Scan for the cell matching the given text and deliver its (X, Y) coordinate at center. 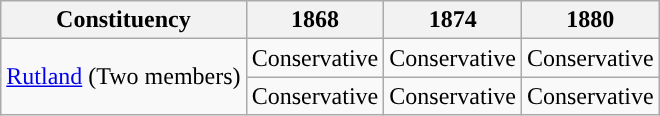
1880 (590, 20)
1874 (453, 20)
Rutland (Two members) (124, 77)
Constituency (124, 20)
1868 (315, 20)
